Pinpoint the cell where the given text exists, returning its (X, Y) midpoint coordinate. 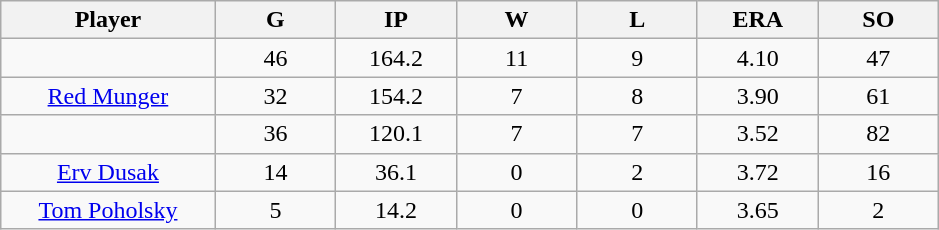
3.90 (758, 96)
5 (276, 210)
3.65 (758, 210)
14.2 (396, 210)
Red Munger (108, 96)
W (516, 20)
Player (108, 20)
16 (878, 172)
Erv Dusak (108, 172)
9 (638, 58)
164.2 (396, 58)
46 (276, 58)
14 (276, 172)
47 (878, 58)
8 (638, 96)
154.2 (396, 96)
ERA (758, 20)
61 (878, 96)
11 (516, 58)
3.52 (758, 134)
82 (878, 134)
120.1 (396, 134)
Tom Poholsky (108, 210)
36 (276, 134)
SO (878, 20)
36.1 (396, 172)
L (638, 20)
4.10 (758, 58)
G (276, 20)
32 (276, 96)
IP (396, 20)
3.72 (758, 172)
